Locate the cell with the specified text and output its [X, Y] center coordinate. 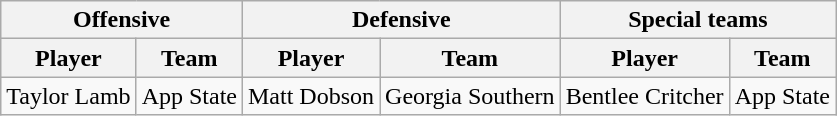
Special teams [698, 20]
Defensive [401, 20]
Matt Dobson [310, 96]
Bentlee Critcher [644, 96]
Taylor Lamb [68, 96]
Offensive [122, 20]
Georgia Southern [470, 96]
